Return (X, Y) of the center of cell containing provided text 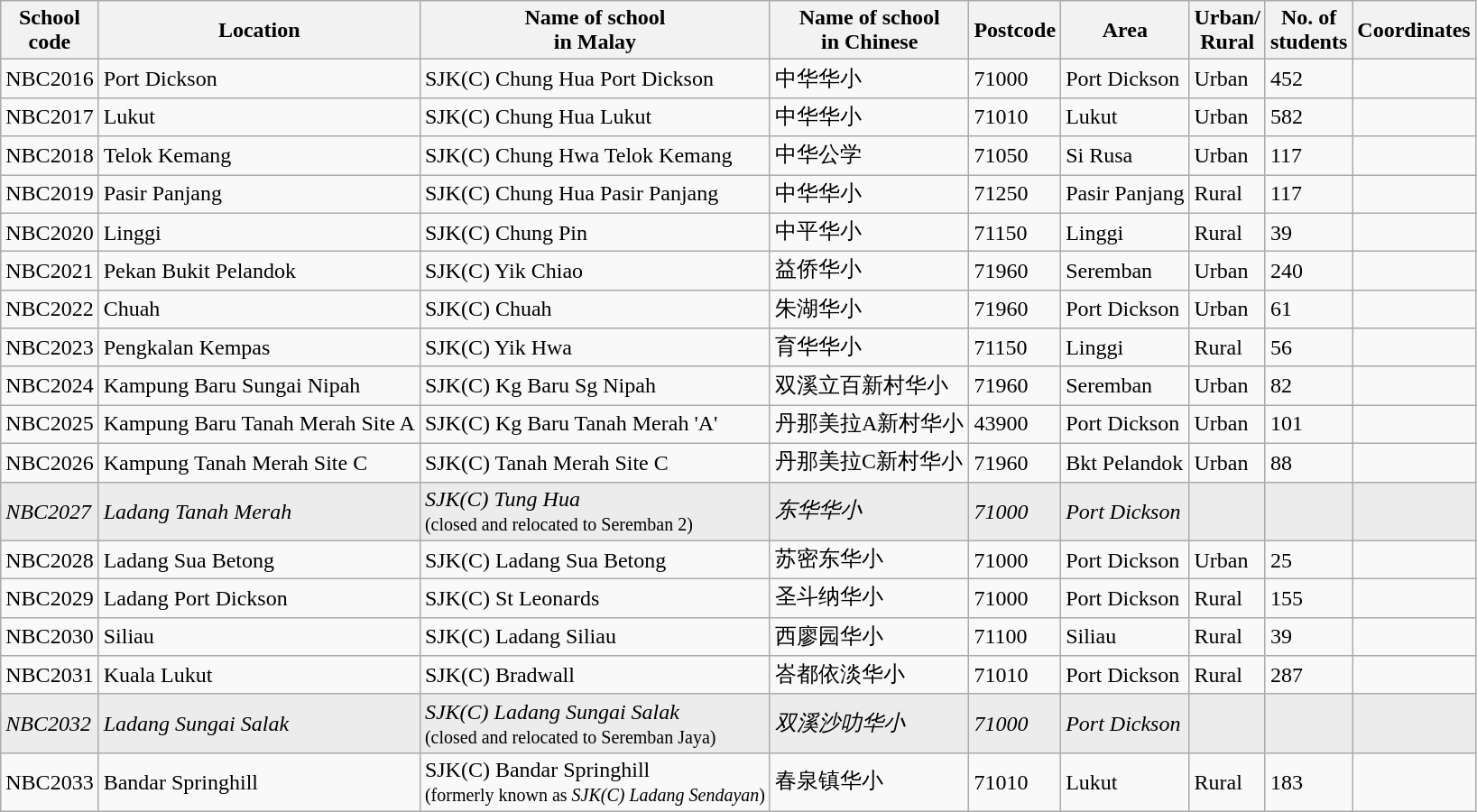
NBC2018 (50, 155)
SJK(C) Bradwall (595, 675)
SJK(C) Kg Baru Tanah Merah 'A' (595, 424)
SJK(C) Chuah (595, 309)
SJK(C) Chung Hwa Telok Kemang (595, 155)
Pengkalan Kempas (259, 348)
SJK(C) Chung Hua Pasir Panjang (595, 195)
Ladang Port Dickson (259, 599)
SJK(C) Yik Chiao (595, 271)
NBC2024 (50, 386)
NBC2021 (50, 271)
双溪立百新村华小 (869, 386)
Name of schoolin Chinese (869, 31)
Si Rusa (1125, 155)
Kampung Tanah Merah Site C (259, 462)
Schoolcode (50, 31)
圣斗纳华小 (869, 599)
SJK(C) St Leonards (595, 599)
SJK(C) Chung Pin (595, 233)
NBC2032 (50, 724)
NBC2026 (50, 462)
Area (1125, 31)
中平华小 (869, 233)
287 (1308, 675)
Kuala Lukut (259, 675)
240 (1308, 271)
NBC2027 (50, 511)
183 (1308, 781)
Name of schoolin Malay (595, 31)
No. ofstudents (1308, 31)
71250 (1015, 195)
SJK(C) Ladang Sua Betong (595, 559)
Postcode (1015, 31)
56 (1308, 348)
61 (1308, 309)
25 (1308, 559)
88 (1308, 462)
Bkt Pelandok (1125, 462)
452 (1308, 79)
Telok Kemang (259, 155)
NBC2029 (50, 599)
Ladang Sua Betong (259, 559)
SJK(C) Tanah Merah Site C (595, 462)
益侨华小 (869, 271)
Coordinates (1414, 31)
育华华小 (869, 348)
NBC2022 (50, 309)
Kampung Baru Sungai Nipah (259, 386)
SJK(C) Ladang Sungai Salak(closed and relocated to Seremban Jaya) (595, 724)
朱湖华小 (869, 309)
SJK(C) Chung Hua Port Dickson (595, 79)
NBC2031 (50, 675)
NBC2023 (50, 348)
SJK(C) Bandar Springhill(formerly known as SJK(C) Ladang Sendayan) (595, 781)
Bandar Springhill (259, 781)
Pekan Bukit Pelandok (259, 271)
Kampung Baru Tanah Merah Site A (259, 424)
双溪沙叻华小 (869, 724)
春泉镇华小 (869, 781)
SJK(C) Kg Baru Sg Nipah (595, 386)
中华公学 (869, 155)
峇都依淡华小 (869, 675)
155 (1308, 599)
SJK(C) Ladang Siliau (595, 637)
71050 (1015, 155)
NBC2033 (50, 781)
NBC2016 (50, 79)
582 (1308, 117)
丹那美拉A新村华小 (869, 424)
丹那美拉C新村华小 (869, 462)
Ladang Sungai Salak (259, 724)
东华华小 (869, 511)
SJK(C) Yik Hwa (595, 348)
43900 (1015, 424)
82 (1308, 386)
Chuah (259, 309)
71100 (1015, 637)
NBC2019 (50, 195)
Ladang Tanah Merah (259, 511)
SJK(C) Chung Hua Lukut (595, 117)
NBC2025 (50, 424)
SJK(C) Tung Hua(closed and relocated to Seremban 2) (595, 511)
西廖园华小 (869, 637)
NBC2030 (50, 637)
Urban/Rural (1227, 31)
苏密东华小 (869, 559)
101 (1308, 424)
NBC2020 (50, 233)
NBC2028 (50, 559)
Location (259, 31)
NBC2017 (50, 117)
